Provide the (x, y) coordinate of the cell's center where the given text is located.  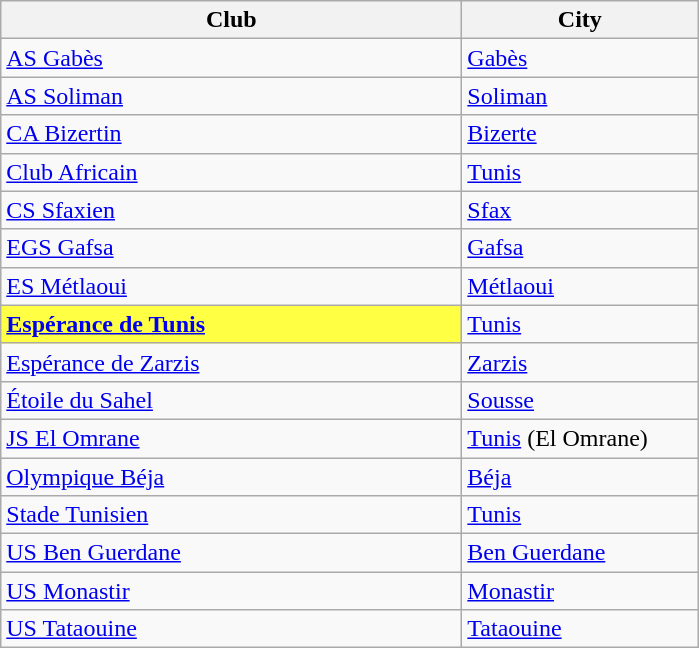
CA Bizertin (232, 134)
US Ben Guerdane (232, 553)
CS Sfaxien (232, 210)
Zarzis (580, 362)
Béja (580, 477)
Étoile du Sahel (232, 400)
Tunis (El Omrane) (580, 438)
Soliman (580, 96)
Monastir (580, 591)
AS Soliman (232, 96)
AS Gabès (232, 58)
Club (232, 20)
Sfax (580, 210)
Gabès (580, 58)
City (580, 20)
JS El Omrane (232, 438)
ES Métlaoui (232, 286)
Bizerte (580, 134)
Sousse (580, 400)
Ben Guerdane (580, 553)
Métlaoui (580, 286)
Espérance de Tunis (232, 324)
Stade Tunisien (232, 515)
US Monastir (232, 591)
US Tataouine (232, 629)
Club Africain (232, 172)
Tataouine (580, 629)
EGS Gafsa (232, 248)
Espérance de Zarzis (232, 362)
Olympique Béja (232, 477)
Gafsa (580, 248)
